Capture the cell that displays the provided text and extract its (X, Y) central coordinate. 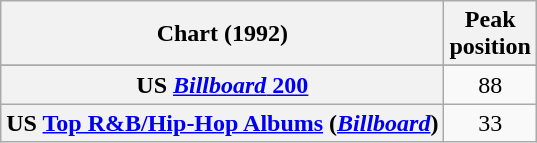
US Top R&B/Hip-Hop Albums (Billboard) (222, 123)
Peakposition (490, 34)
33 (490, 123)
Chart (1992) (222, 34)
88 (490, 85)
US Billboard 200 (222, 85)
